Determine the (x, y) coordinate at the center of the cell enclosing the given text.  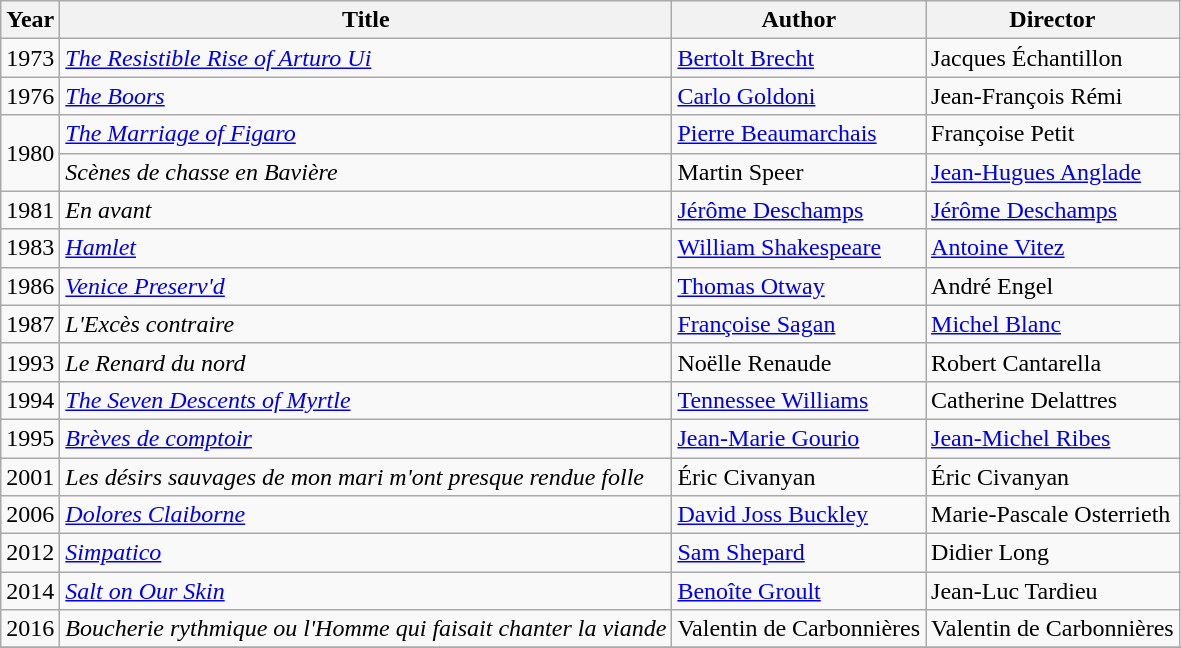
2014 (30, 591)
Tennessee Williams (799, 400)
Jean-François Rémi (1053, 96)
Jean-Luc Tardieu (1053, 591)
David Joss Buckley (799, 515)
Title (366, 20)
William Shakespeare (799, 248)
Simpatico (366, 553)
Sam Shepard (799, 553)
1976 (30, 96)
Le Renard du nord (366, 362)
The Seven Descents of Myrtle (366, 400)
Hamlet (366, 248)
Brèves de comptoir (366, 438)
Jean-Marie Gourio (799, 438)
1995 (30, 438)
Pierre Beaumarchais (799, 134)
Carlo Goldoni (799, 96)
André Engel (1053, 286)
Salt on Our Skin (366, 591)
Director (1053, 20)
2016 (30, 629)
2012 (30, 553)
Benoîte Groult (799, 591)
Michel Blanc (1053, 324)
Noëlle Renaude (799, 362)
1983 (30, 248)
2006 (30, 515)
Venice Preserv'd (366, 286)
1973 (30, 58)
1994 (30, 400)
Author (799, 20)
Jacques Échantillon (1053, 58)
1980 (30, 153)
Boucherie rythmique ou l'Homme qui faisait chanter la viande (366, 629)
Year (30, 20)
Didier Long (1053, 553)
Antoine Vitez (1053, 248)
Jean-Hugues Anglade (1053, 172)
Françoise Sagan (799, 324)
Martin Speer (799, 172)
1987 (30, 324)
En avant (366, 210)
1986 (30, 286)
1981 (30, 210)
Bertolt Brecht (799, 58)
Françoise Petit (1053, 134)
2001 (30, 477)
The Marriage of Figaro (366, 134)
Dolores Claiborne (366, 515)
The Boors (366, 96)
Marie-Pascale Osterrieth (1053, 515)
Jean-Michel Ribes (1053, 438)
Scènes de chasse en Bavière (366, 172)
Catherine Delattres (1053, 400)
1993 (30, 362)
Les désirs sauvages de mon mari m'ont presque rendue folle (366, 477)
Robert Cantarella (1053, 362)
The Resistible Rise of Arturo Ui (366, 58)
Thomas Otway (799, 286)
L'Excès contraire (366, 324)
